Locate the cell with the specified text and output its [X, Y] center coordinate. 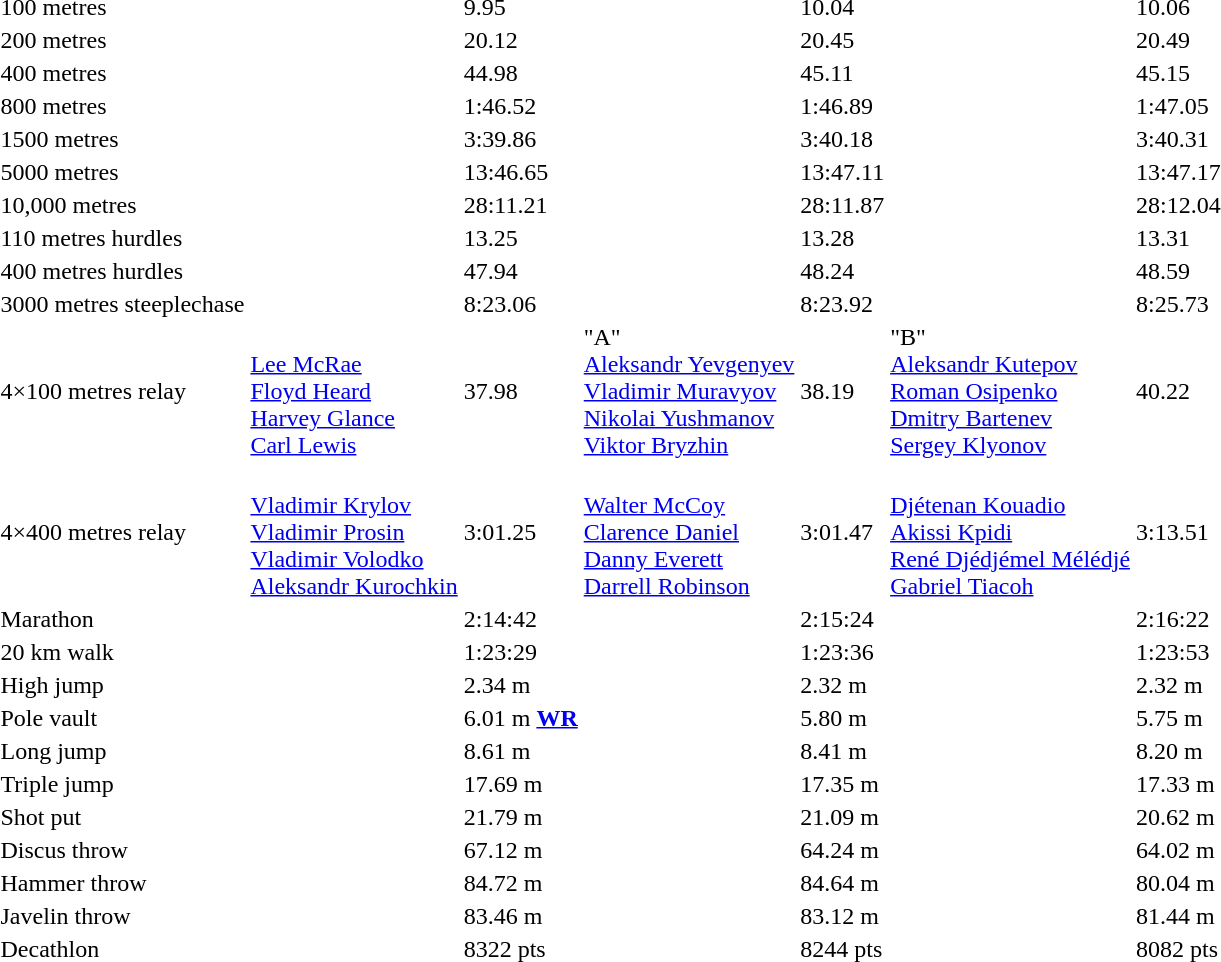
28:11.21 [520, 205]
3:01.25 [520, 532]
3:40.18 [842, 139]
84.64 m [842, 883]
38.19 [842, 391]
3:39.86 [520, 139]
21.79 m [520, 817]
13.28 [842, 238]
13:47.11 [842, 172]
67.12 m [520, 850]
47.94 [520, 271]
44.98 [520, 73]
45.11 [842, 73]
"A"Aleksandr YevgenyevVladimir MuravyovNikolai YushmanovViktor Bryzhin [689, 391]
5.80 m [842, 718]
84.72 m [520, 883]
13:46.65 [520, 172]
2:15:24 [842, 619]
8.41 m [842, 751]
"B"Aleksandr KutepovRoman OsipenkoDmitry BartenevSergey Klyonov [1010, 391]
2.32 m [842, 685]
6.01 m WR [520, 718]
1:23:36 [842, 652]
21.09 m [842, 817]
64.24 m [842, 850]
3:01.47 [842, 532]
8.61 m [520, 751]
8:23.92 [842, 304]
1:23:29 [520, 652]
Lee McRaeFloyd HeardHarvey GlanceCarl Lewis [354, 391]
83.46 m [520, 916]
Vladimir KrylovVladimir ProsinVladimir VolodkoAleksandr Kurochkin [354, 532]
20.12 [520, 40]
1:46.52 [520, 106]
37.98 [520, 391]
2.34 m [520, 685]
17.35 m [842, 784]
8:23.06 [520, 304]
Djétenan KouadioAkissi KpidiRené Djédjémel MélédjéGabriel Tiacoh [1010, 532]
1:46.89 [842, 106]
2:14:42 [520, 619]
28:11.87 [842, 205]
20.45 [842, 40]
83.12 m [842, 916]
13.25 [520, 238]
48.24 [842, 271]
17.69 m [520, 784]
Walter McCoyClarence DanielDanny EverettDarrell Robinson [689, 532]
